Search for the cell housing the specified text and yield its (X, Y) center coordinate. 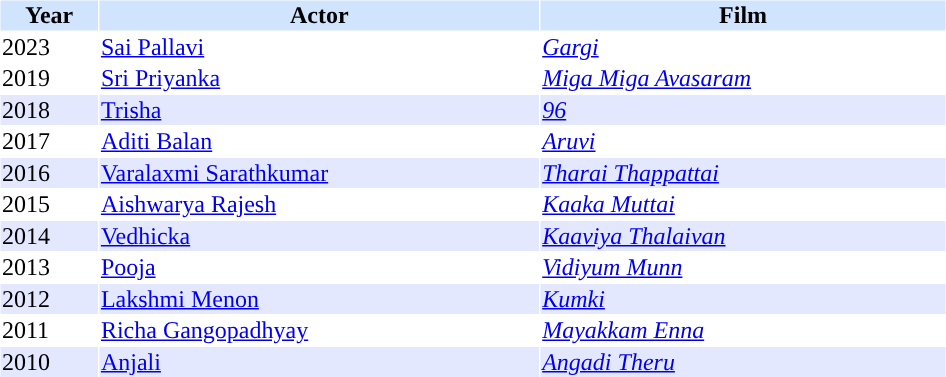
2013 (48, 267)
Vidiyum Munn (744, 267)
2016 (48, 173)
96 (744, 110)
Richa Gangopadhyay (319, 331)
Kaaka Muttai (744, 205)
2019 (48, 79)
Mayakkam Enna (744, 331)
2014 (48, 236)
Film (744, 15)
2015 (48, 205)
2017 (48, 141)
Kumki (744, 299)
Year (48, 15)
Sri Priyanka (319, 79)
Kaaviya Thalaivan (744, 236)
Anjali (319, 362)
2023 (48, 47)
Angadi Theru (744, 362)
Sai Pallavi (319, 47)
Vedhicka (319, 236)
Trisha (319, 110)
2018 (48, 110)
Aditi Balan (319, 141)
Actor (319, 15)
Pooja (319, 267)
Varalaxmi Sarathkumar (319, 173)
2010 (48, 362)
Miga Miga Avasaram (744, 79)
2012 (48, 299)
Lakshmi Menon (319, 299)
Aishwarya Rajesh (319, 205)
Gargi (744, 47)
2011 (48, 331)
Tharai Thappattai (744, 173)
Aruvi (744, 141)
